Find where the given text appears and provide that cell's center as [X, Y] coordinate. 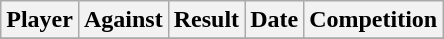
Result [206, 20]
Date [274, 20]
Competition [374, 20]
Against [123, 20]
Player [40, 20]
